From the cell containing the given text, extract its center point as (x, y) coordinate. 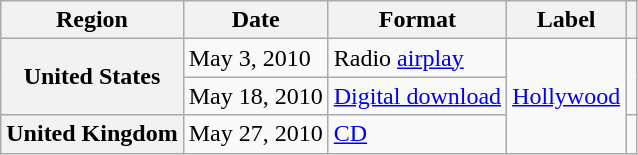
Radio airplay (417, 58)
Digital download (417, 96)
May 3, 2010 (256, 58)
Format (417, 20)
Label (566, 20)
Region (92, 20)
May 18, 2010 (256, 96)
United States (92, 77)
CD (417, 134)
Hollywood (566, 96)
May 27, 2010 (256, 134)
United Kingdom (92, 134)
Date (256, 20)
